Output the [x, y] coordinate of the center of the cell containing the given text.  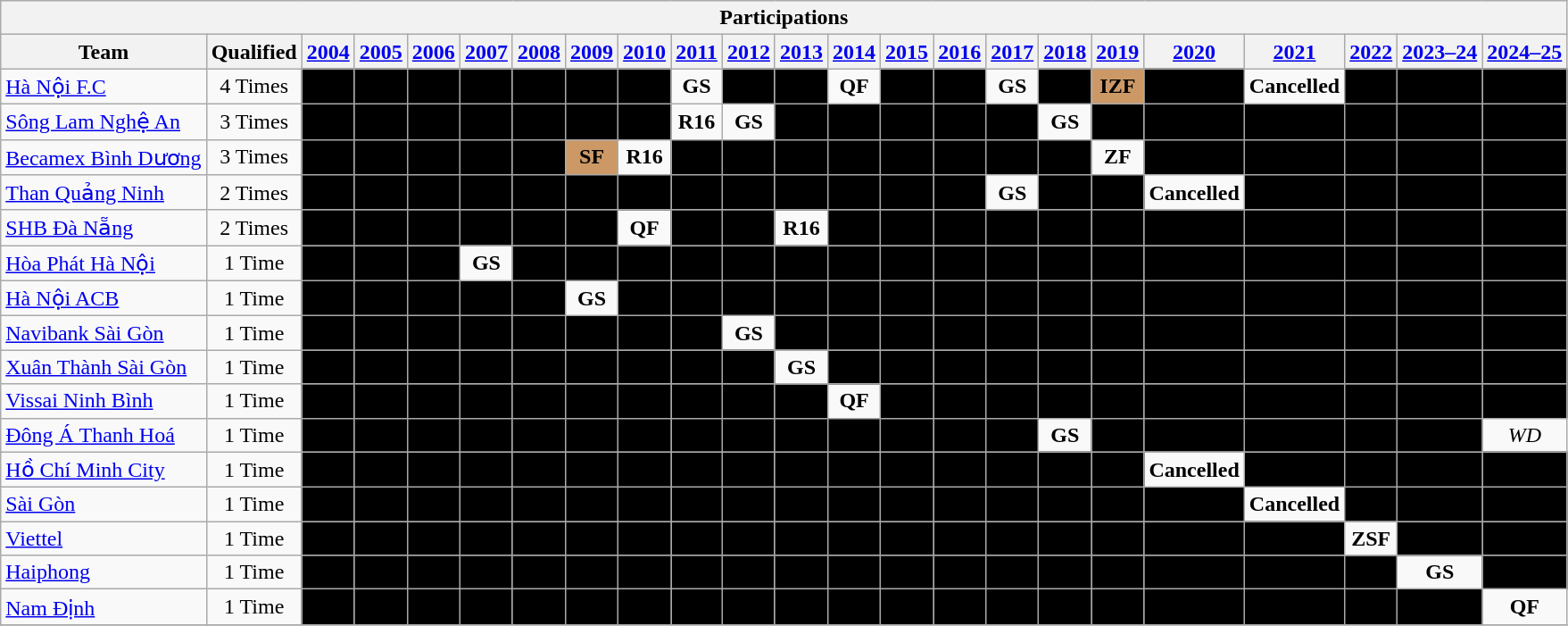
SF [593, 157]
Sông Lam Nghệ An [104, 121]
Haiphong [104, 572]
Team [104, 52]
2023–24 [1440, 52]
2012 [748, 52]
WD [1524, 435]
Hồ Chí Minh City [104, 470]
2022 [1371, 52]
2015 [907, 52]
Participations [784, 18]
Qualified [253, 52]
Sài Gòn [104, 505]
2020 [1194, 52]
2019 [1117, 52]
ZSF [1371, 538]
SHB Đà Nẵng [104, 228]
2018 [1066, 52]
2005 [380, 52]
Than Quảng Ninh [104, 193]
2013 [801, 52]
2021 [1294, 52]
2008 [539, 52]
Viettel [104, 538]
Becamex Bình Dương [104, 157]
2010 [644, 52]
2004 [328, 52]
Hà Nội F.C [104, 87]
Hà Nội ACB [104, 298]
2011 [697, 52]
Navibank Sài Gòn [104, 333]
IZF [1117, 87]
Đông Á Thanh Hoá [104, 435]
2016 [960, 52]
2007 [485, 52]
Nam Định [104, 607]
2006 [434, 52]
Xuân Thành Sài Gòn [104, 367]
2014 [855, 52]
2017 [1012, 52]
ZF [1117, 157]
Vissai Ninh Bình [104, 401]
4 Times [253, 87]
Hòa Phát Hà Nội [104, 263]
2009 [593, 52]
2024–25 [1524, 52]
